Return the [X, Y] coordinate for the center point of the cell that contains the specified text.  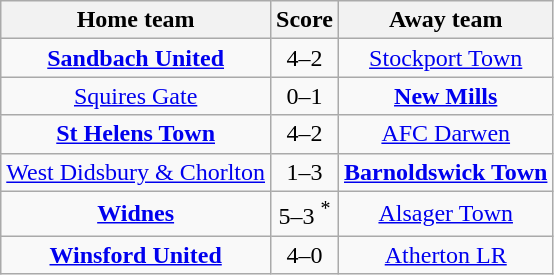
West Didsbury & Chorlton [136, 172]
Atherton LR [445, 255]
Score [305, 20]
1–3 [305, 172]
Alsager Town [445, 214]
Stockport Town [445, 58]
Home team [136, 20]
Squires Gate [136, 96]
New Mills [445, 96]
Widnes [136, 214]
Winsford United [136, 255]
AFC Darwen [445, 134]
St Helens Town [136, 134]
5–3 * [305, 214]
Sandbach United [136, 58]
Away team [445, 20]
0–1 [305, 96]
4–0 [305, 255]
Barnoldswick Town [445, 172]
